Pinpoint the cell where the given text exists, returning its [x, y] midpoint coordinate. 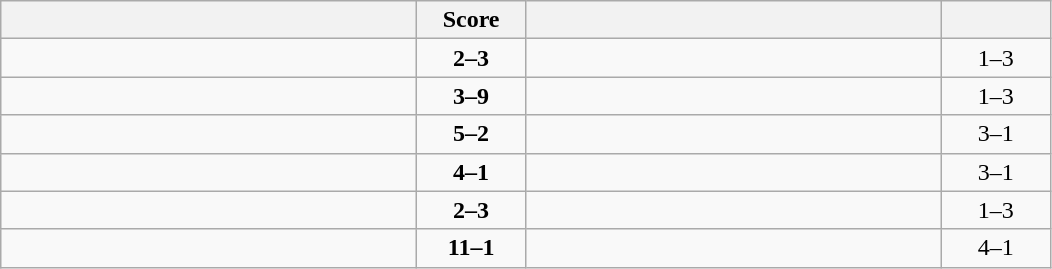
3–9 [472, 96]
5–2 [472, 134]
Score [472, 20]
11–1 [472, 248]
